From the cell containing the given text, extract its center point as (X, Y) coordinate. 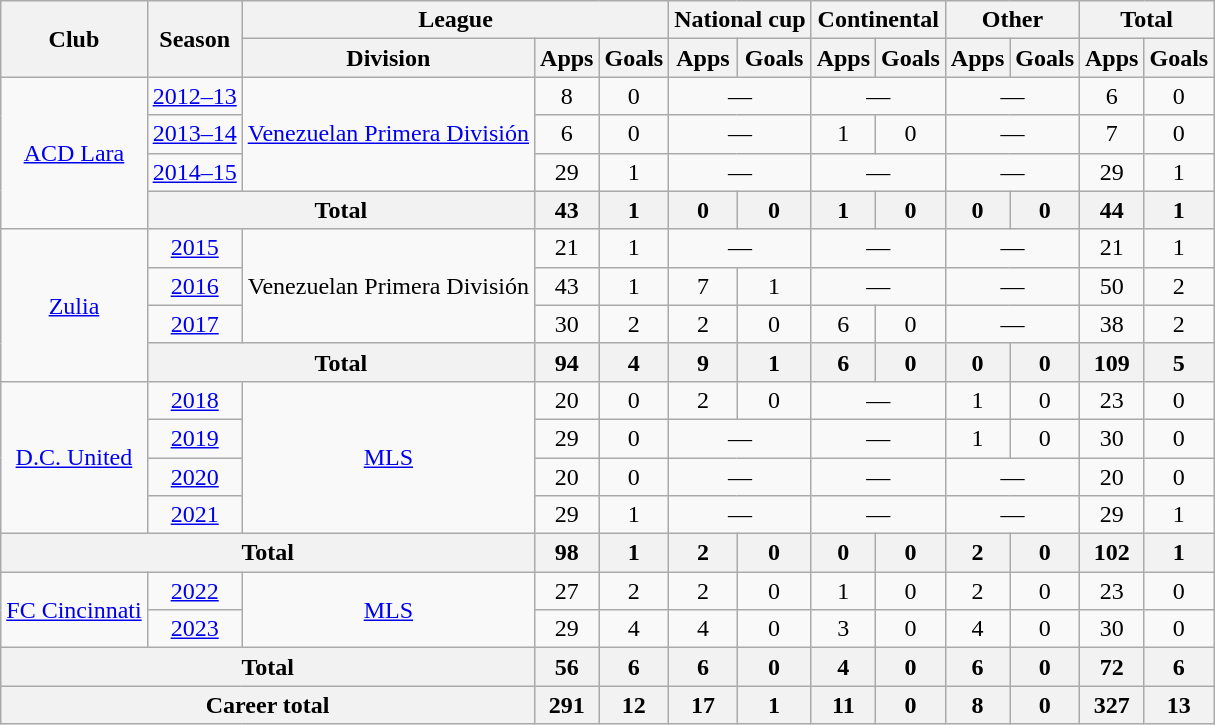
Continental (878, 20)
FC Cincinnati (74, 610)
D.C. United (74, 457)
44 (1112, 210)
38 (1112, 324)
Division (388, 58)
9 (703, 362)
2016 (194, 286)
2022 (194, 591)
Career total (268, 705)
2014–15 (194, 172)
11 (843, 705)
5 (1179, 362)
National cup (740, 20)
Zulia (74, 305)
12 (634, 705)
102 (1112, 553)
50 (1112, 286)
2012–13 (194, 96)
2015 (194, 248)
3 (843, 629)
109 (1112, 362)
Season (194, 39)
2019 (194, 438)
94 (567, 362)
17 (703, 705)
2013–14 (194, 134)
League (455, 20)
72 (1112, 667)
327 (1112, 705)
2018 (194, 400)
2017 (194, 324)
2020 (194, 477)
98 (567, 553)
Club (74, 39)
2023 (194, 629)
56 (567, 667)
13 (1179, 705)
Other (1012, 20)
2021 (194, 515)
291 (567, 705)
27 (567, 591)
ACD Lara (74, 153)
